Scan for the cell matching the given text and deliver its (x, y) coordinate at center. 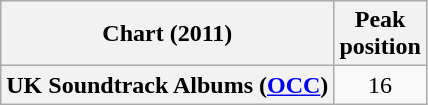
UK Soundtrack Albums (OCC) (168, 85)
Chart (2011) (168, 34)
Peakposition (380, 34)
16 (380, 85)
